From the cell containing the given text, extract its center point as [X, Y] coordinate. 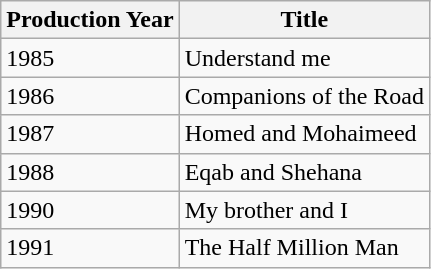
The Half Million Man [304, 248]
1987 [90, 134]
Companions of the Road [304, 96]
Homed and Mohaimeed [304, 134]
Title [304, 20]
Understand me [304, 58]
1990 [90, 210]
My brother and I [304, 210]
Production Year [90, 20]
1988 [90, 172]
1985 [90, 58]
Eqab and Shehana [304, 172]
1986 [90, 96]
1991 [90, 248]
